Extract the (x, y) coordinate from the center of the cell holding the provided text.  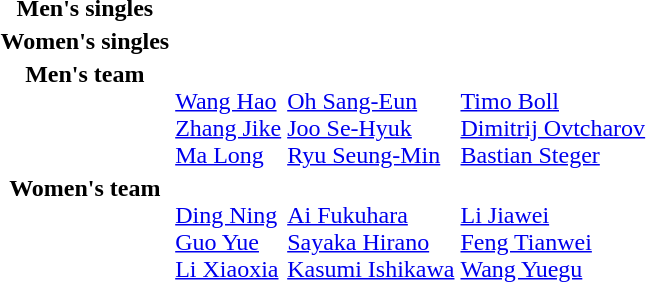
Wang HaoZhang JikeMa Long (228, 114)
Oh Sang-EunJoo Se-HyukRyu Seung-Min (371, 114)
